Return [X, Y] of the center of cell containing provided text 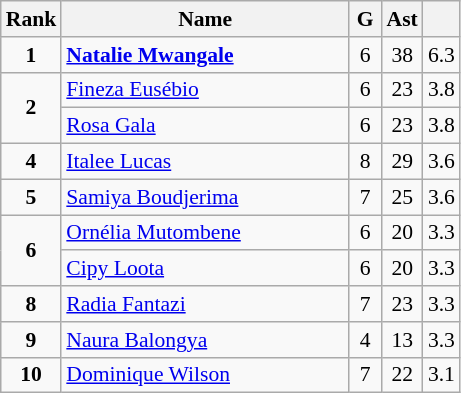
2 [32, 108]
6.3 [442, 55]
Samiya Boudjerima [205, 197]
Ast [402, 19]
38 [402, 55]
10 [32, 375]
Fineza Eusébio [205, 90]
Naura Balongya [205, 340]
3.1 [442, 375]
Italee Lucas [205, 162]
Radia Fantazi [205, 304]
Ornélia Mutombene [205, 233]
G [366, 19]
9 [32, 340]
5 [32, 197]
Cipy Loota [205, 269]
13 [402, 340]
Rosa Gala [205, 126]
1 [32, 55]
25 [402, 197]
Dominique Wilson [205, 375]
22 [402, 375]
Rank [32, 19]
29 [402, 162]
Name [205, 19]
Natalie Mwangale [205, 55]
